Pinpoint the cell where the given text exists, returning its (x, y) midpoint coordinate. 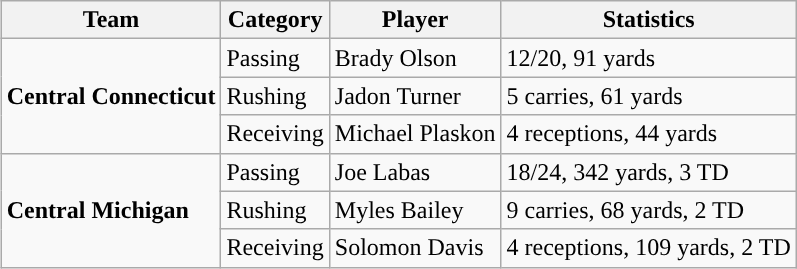
Player (415, 20)
9 carries, 68 yards, 2 TD (648, 210)
Solomon Davis (415, 248)
Joe Labas (415, 172)
Jadon Turner (415, 96)
12/20, 91 yards (648, 58)
Category (275, 20)
4 receptions, 109 yards, 2 TD (648, 248)
Myles Bailey (415, 210)
4 receptions, 44 yards (648, 134)
5 carries, 61 yards (648, 96)
Central Michigan (111, 210)
Statistics (648, 20)
Central Connecticut (111, 96)
Team (111, 20)
Michael Plaskon (415, 134)
18/24, 342 yards, 3 TD (648, 172)
Brady Olson (415, 58)
